Capture the cell that displays the provided text and extract its (x, y) central coordinate. 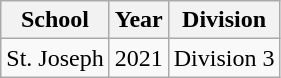
Division 3 (224, 58)
Division (224, 20)
St. Joseph (55, 58)
2021 (138, 58)
Year (138, 20)
School (55, 20)
